Find where the given text appears and provide that cell's center as [X, Y] coordinate. 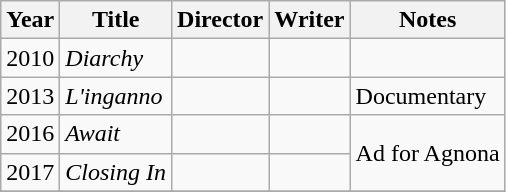
Closing In [116, 172]
2013 [30, 96]
Documentary [428, 96]
2017 [30, 172]
Ad for Agnona [428, 153]
Title [116, 20]
Diarchy [116, 58]
L'inganno [116, 96]
Director [220, 20]
Await [116, 134]
2016 [30, 134]
Writer [310, 20]
2010 [30, 58]
Year [30, 20]
Notes [428, 20]
